Pinpoint the cell where the given text exists, returning its [x, y] midpoint coordinate. 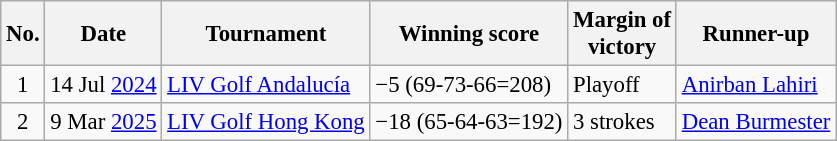
LIV Golf Andalucía [266, 85]
LIV Golf Hong Kong [266, 122]
No. [23, 34]
Anirban Lahiri [756, 85]
Date [104, 34]
Winning score [469, 34]
3 strokes [622, 122]
−18 (65-64-63=192) [469, 122]
−5 (69-73-66=208) [469, 85]
Runner-up [756, 34]
Tournament [266, 34]
Margin ofvictory [622, 34]
9 Mar 2025 [104, 122]
Dean Burmester [756, 122]
2 [23, 122]
Playoff [622, 85]
1 [23, 85]
14 Jul 2024 [104, 85]
